Detect which cell encompasses the target text, then output its [X, Y] center coordinate. 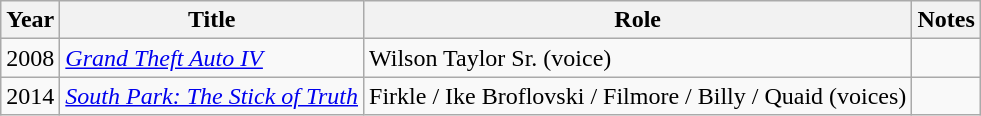
Year [30, 20]
Notes [946, 20]
Title [212, 20]
South Park: The Stick of Truth [212, 96]
Grand Theft Auto IV [212, 58]
Firkle / Ike Broflovski / Filmore / Billy / Quaid (voices) [638, 96]
Wilson Taylor Sr. (voice) [638, 58]
Role [638, 20]
2014 [30, 96]
2008 [30, 58]
